Locate the cell with the specified text and output its [x, y] center coordinate. 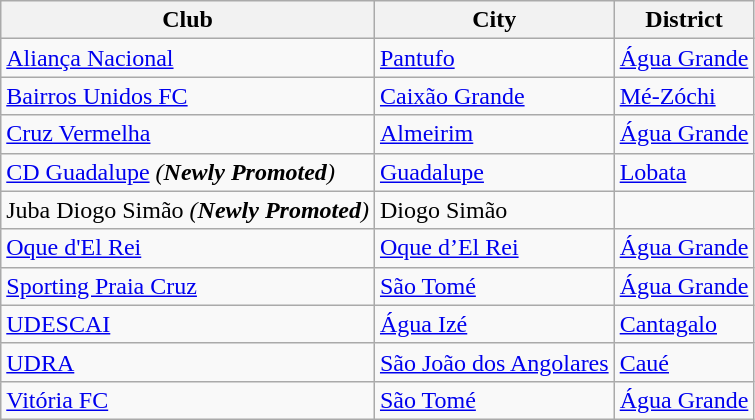
São João dos Angolares [494, 362]
Oque d’El Rei [494, 248]
Vitória FC [188, 400]
Almeirim [494, 134]
Juba Diogo Simão (Newly Promoted) [188, 210]
City [494, 20]
Pantufo [494, 58]
Mé-Zóchi [684, 96]
Oque d'El Rei [188, 248]
Guadalupe [494, 172]
Cantagalo [684, 324]
Bairros Unidos FC [188, 96]
Cruz Vermelha [188, 134]
Club [188, 20]
Caué [684, 362]
Água Izé [494, 324]
Sporting Praia Cruz [188, 286]
Lobata [684, 172]
Caixão Grande [494, 96]
Aliança Nacional [188, 58]
UDRA [188, 362]
CD Guadalupe (Newly Promoted) [188, 172]
District [684, 20]
Diogo Simão [494, 210]
UDESCAI [188, 324]
